Provide the (x, y) coordinate of the cell's center where the given text is located.  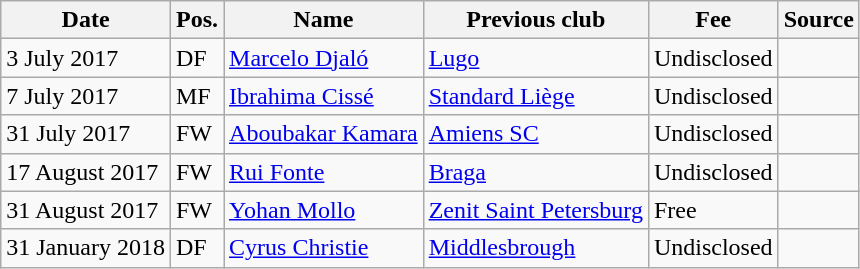
Fee (713, 20)
Standard Liège (536, 96)
Zenit Saint Petersburg (536, 210)
Marcelo Djaló (324, 58)
Amiens SC (536, 134)
Aboubakar Kamara (324, 134)
7 July 2017 (86, 96)
Yohan Mollo (324, 210)
Cyrus Christie (324, 248)
Rui Fonte (324, 172)
Pos. (196, 20)
MF (196, 96)
Lugo (536, 58)
31 January 2018 (86, 248)
Name (324, 20)
17 August 2017 (86, 172)
Middlesbrough (536, 248)
Date (86, 20)
31 August 2017 (86, 210)
Previous club (536, 20)
Ibrahima Cissé (324, 96)
Source (818, 20)
31 July 2017 (86, 134)
3 July 2017 (86, 58)
Braga (536, 172)
Free (713, 210)
